From the cell containing the given text, extract its center point as (X, Y) coordinate. 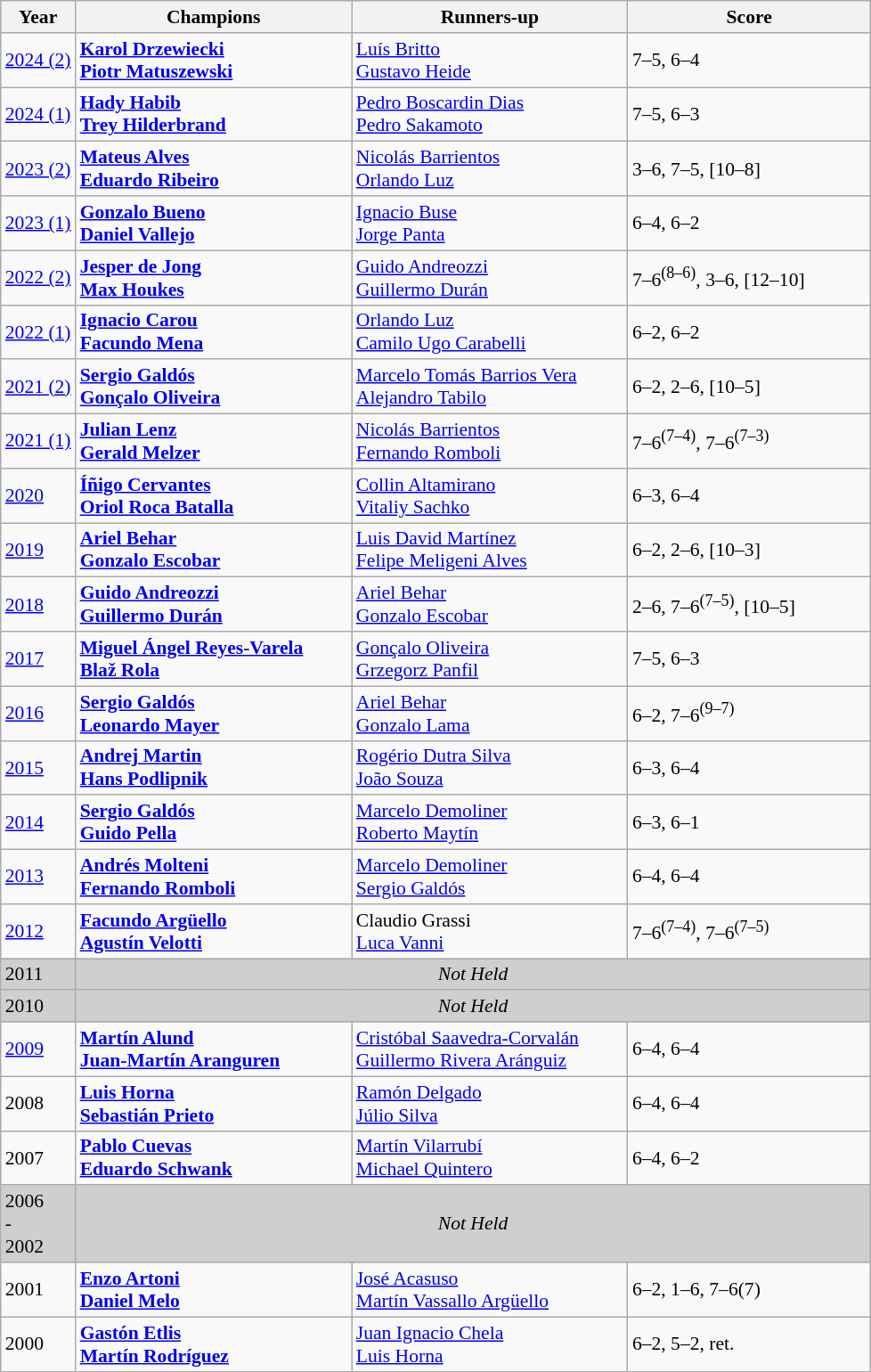
2016 (38, 713)
6–2, 1–6, 7–6(7) (750, 1290)
2018 (38, 604)
Facundo Argüello Agustín Velotti (214, 932)
2000 (38, 1343)
Nicolás Barrientos Orlando Luz (490, 169)
2022 (2) (38, 278)
6–2, 2–6, [10–3] (750, 551)
Ramón Delgado Júlio Silva (490, 1103)
Juan Ignacio Chela Luis Horna (490, 1343)
2010 (38, 1007)
2015 (38, 768)
Sergio Galdós Gonçalo Oliveira (214, 387)
2023 (2) (38, 169)
2011 (38, 975)
7–6(8–6), 3–6, [12–10] (750, 278)
Rogério Dutra Silva João Souza (490, 768)
Ignacio Buse Jorge Panta (490, 223)
Miguel Ángel Reyes-Varela Blaž Rola (214, 659)
6–2, 6–2 (750, 331)
Ariel Behar Gonzalo Lama (490, 713)
Champions (214, 17)
2022 (1) (38, 331)
Collin Altamirano Vitaliy Sachko (490, 495)
7–6(7–4), 7–6(7–5) (750, 932)
2017 (38, 659)
2001 (38, 1290)
Hady Habib Trey Hilderbrand (214, 114)
2021 (2) (38, 387)
6–2, 2–6, [10–5] (750, 387)
2021 (1) (38, 442)
2023 (1) (38, 223)
Score (750, 17)
2014 (38, 823)
Luis Horna Sebastián Prieto (214, 1103)
2024 (1) (38, 114)
Luis David Martínez Felipe Meligeni Alves (490, 551)
2019 (38, 551)
Runners-up (490, 17)
Gastón Etlis Martín Rodríguez (214, 1343)
3–6, 7–5, [10–8] (750, 169)
Luís Britto Gustavo Heide (490, 61)
Julian Lenz Gerald Melzer (214, 442)
7–6(7–4), 7–6(7–3) (750, 442)
Marcelo Tomás Barrios Vera Alejandro Tabilo (490, 387)
José Acasuso Martín Vassallo Argüello (490, 1290)
Sergio Galdós Guido Pella (214, 823)
Cristóbal Saavedra-Corvalán Guillermo Rivera Aránguiz (490, 1049)
2013 (38, 877)
Marcelo Demoliner Sergio Galdós (490, 877)
Ignacio Carou Facundo Mena (214, 331)
Marcelo Demoliner Roberto Maytín (490, 823)
2012 (38, 932)
6–2, 5–2, ret. (750, 1343)
Sergio Galdós Leonardo Mayer (214, 713)
7–5, 6–4 (750, 61)
Gonçalo Oliveira Grzegorz Panfil (490, 659)
Andrés Molteni Fernando Romboli (214, 877)
2009 (38, 1049)
Martín Vilarrubí Michael Quintero (490, 1158)
2007 (38, 1158)
Jesper de Jong Max Houkes (214, 278)
Gonzalo Bueno Daniel Vallejo (214, 223)
Pablo Cuevas Eduardo Schwank (214, 1158)
2–6, 7–6(7–5), [10–5] (750, 604)
6–2, 7–6(9–7) (750, 713)
Enzo Artoni Daniel Melo (214, 1290)
Orlando Luz Camilo Ugo Carabelli (490, 331)
6–3, 6–1 (750, 823)
Mateus Alves Eduardo Ribeiro (214, 169)
2024 (2) (38, 61)
Martín Alund Juan-Martín Aranguren (214, 1049)
2008 (38, 1103)
2006-2002 (38, 1224)
Claudio Grassi Luca Vanni (490, 932)
Andrej Martin Hans Podlipnik (214, 768)
Year (38, 17)
Nicolás Barrientos Fernando Romboli (490, 442)
2020 (38, 495)
Íñigo Cervantes Oriol Roca Batalla (214, 495)
Karol Drzewiecki Piotr Matuszewski (214, 61)
Pedro Boscardin Dias Pedro Sakamoto (490, 114)
